For the text-containing cell, return its midpoint in [X, Y] coordinate format. 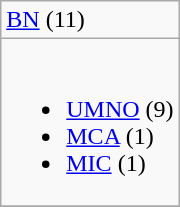
BN (11) [90, 20]
UMNO (9) MCA (1) MIC (1) [90, 122]
